For the text-containing cell, return its midpoint in (X, Y) coordinate format. 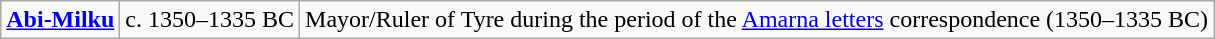
c. 1350–1335 BC (210, 20)
Mayor/Ruler of Tyre during the period of the Amarna letters correspondence (1350–1335 BC) (757, 20)
Abi-Milku (60, 20)
